Extract the [x, y] coordinate from the center of the cell holding the provided text.  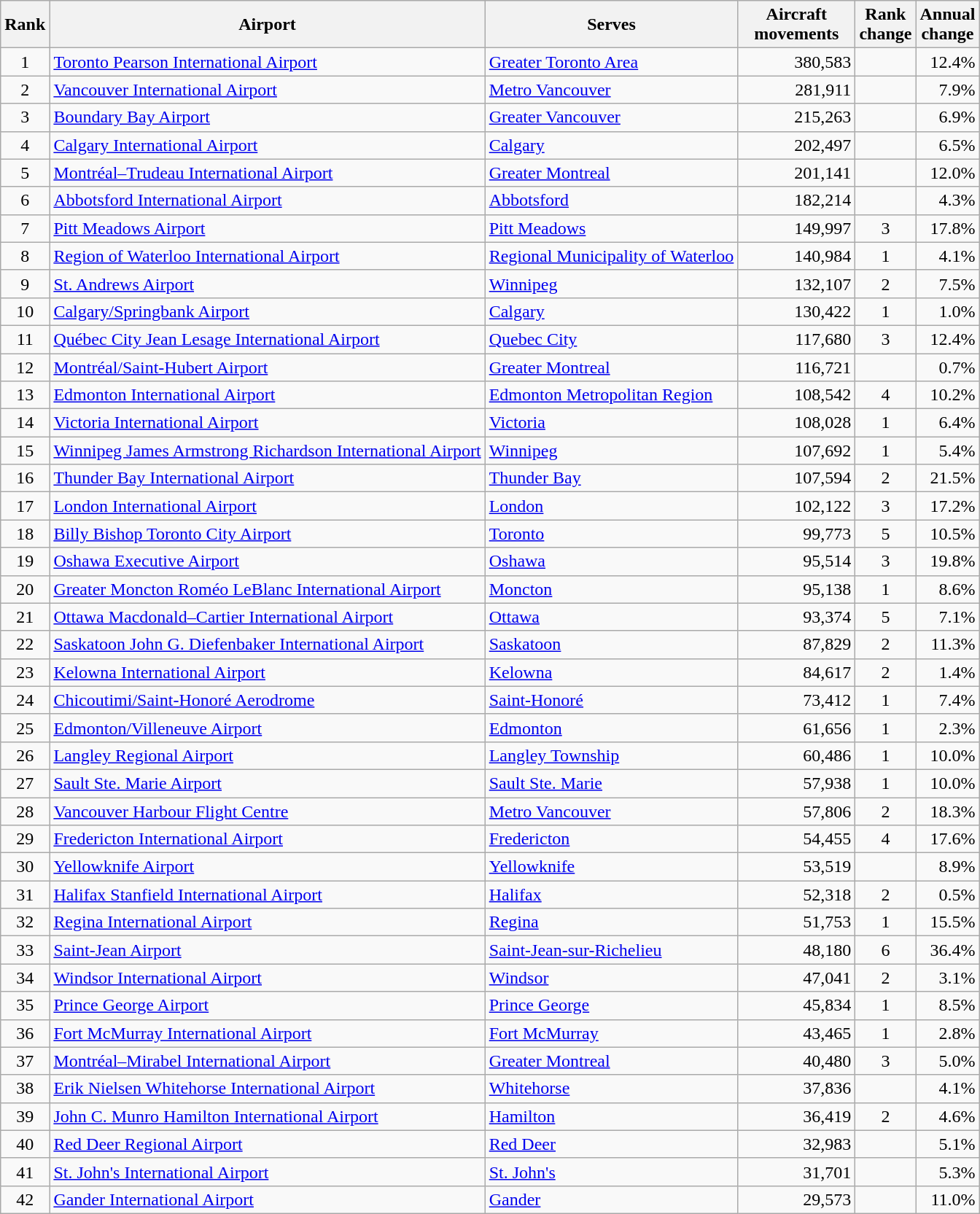
Vancouver International Airport [267, 90]
21.5% [948, 478]
Fort McMurray International Airport [267, 1033]
Oshawa Executive Airport [267, 561]
281,911 [796, 90]
52,318 [796, 895]
Greater Vancouver [611, 117]
107,594 [796, 478]
Greater Toronto Area [611, 62]
Kelowna [611, 672]
36.4% [948, 950]
Airport [267, 25]
17.8% [948, 228]
Toronto Pearson International Airport [267, 62]
Edmonton International Airport [267, 395]
16 [25, 478]
Edmonton/Villeneuve Airport [267, 728]
Abbotsford [611, 201]
380,583 [796, 62]
Rankchange [885, 25]
32,983 [796, 1144]
43,465 [796, 1033]
Aircraftmovements [796, 25]
29,573 [796, 1199]
18 [25, 534]
Hamilton [611, 1116]
Saskatoon [611, 645]
Chicoutimi/Saint-Honoré Aerodrome [267, 700]
Saskatoon John G. Diefenbaker International Airport [267, 645]
57,806 [796, 812]
0.5% [948, 895]
215,263 [796, 117]
53,519 [796, 867]
10.5% [948, 534]
Whitehorse [611, 1089]
38 [25, 1089]
7.4% [948, 700]
Regina International Airport [267, 922]
26 [25, 755]
4.6% [948, 1116]
5.4% [948, 451]
Boundary Bay Airport [267, 117]
11.0% [948, 1199]
7.1% [948, 617]
Abbotsford International Airport [267, 201]
Montréal–Trudeau International Airport [267, 173]
Sault Ste. Marie Airport [267, 783]
Vancouver Harbour Flight Centre [267, 812]
6.9% [948, 117]
London [611, 506]
Yellowknife [611, 867]
8 [25, 256]
37,836 [796, 1089]
17 [25, 506]
Saint-Honoré [611, 700]
51,753 [796, 922]
Red Deer [611, 1144]
St. John's International Airport [267, 1172]
57,938 [796, 783]
Fredericton [611, 839]
107,692 [796, 451]
Calgary/Springbank Airport [267, 311]
149,997 [796, 228]
8.5% [948, 1005]
17.6% [948, 839]
17.2% [948, 506]
Thunder Bay [611, 478]
Oshawa [611, 561]
Greater Moncton Roméo LeBlanc International Airport [267, 589]
Langley Regional Airport [267, 755]
Rank [25, 25]
130,422 [796, 311]
61,656 [796, 728]
Winnipeg James Armstrong Richardson International Airport [267, 451]
9 [25, 284]
34 [25, 978]
10.2% [948, 395]
Serves [611, 25]
116,721 [796, 367]
117,680 [796, 339]
6.5% [948, 145]
Moncton [611, 589]
8.6% [948, 589]
Saint-Jean Airport [267, 950]
12.0% [948, 173]
36 [25, 1033]
84,617 [796, 672]
33 [25, 950]
15 [25, 451]
7.9% [948, 90]
Fredericton International Airport [267, 839]
12 [25, 367]
39 [25, 1116]
7.5% [948, 284]
Kelowna International Airport [267, 672]
202,497 [796, 145]
42 [25, 1199]
Prince George [611, 1005]
21 [25, 617]
Toronto [611, 534]
95,514 [796, 561]
47,041 [796, 978]
2.8% [948, 1033]
Sault Ste. Marie [611, 783]
Ottawa [611, 617]
1.4% [948, 672]
8.9% [948, 867]
Windsor [611, 978]
Fort McMurray [611, 1033]
95,138 [796, 589]
Regional Municipality of Waterloo [611, 256]
30 [25, 867]
60,486 [796, 755]
201,141 [796, 173]
3.1% [948, 978]
Annualchange [948, 25]
14 [25, 423]
Edmonton [611, 728]
132,107 [796, 284]
41 [25, 1172]
Halifax [611, 895]
Victoria International Airport [267, 423]
5.3% [948, 1172]
25 [25, 728]
Prince George Airport [267, 1005]
11.3% [948, 645]
13 [25, 395]
27 [25, 783]
Québec City Jean Lesage International Airport [267, 339]
29 [25, 839]
7 [25, 228]
Langley Township [611, 755]
40,480 [796, 1061]
40 [25, 1144]
Billy Bishop Toronto City Airport [267, 534]
182,214 [796, 201]
Thunder Bay International Airport [267, 478]
John C. Munro Hamilton International Airport [267, 1116]
19 [25, 561]
St. Andrews Airport [267, 284]
Victoria [611, 423]
Gander [611, 1199]
Windsor International Airport [267, 978]
102,122 [796, 506]
19.8% [948, 561]
24 [25, 700]
Halifax Stanfield International Airport [267, 895]
108,542 [796, 395]
Montréal–Mirabel International Airport [267, 1061]
Montréal/Saint-Hubert Airport [267, 367]
99,773 [796, 534]
31 [25, 895]
Red Deer Regional Airport [267, 1144]
31,701 [796, 1172]
15.5% [948, 922]
93,374 [796, 617]
4.3% [948, 201]
Saint-Jean-sur-Richelieu [611, 950]
140,984 [796, 256]
1.0% [948, 311]
Quebec City [611, 339]
11 [25, 339]
20 [25, 589]
Pitt Meadows Airport [267, 228]
45,834 [796, 1005]
2.3% [948, 728]
5.0% [948, 1061]
35 [25, 1005]
18.3% [948, 812]
Yellowknife Airport [267, 867]
5.1% [948, 1144]
28 [25, 812]
36,419 [796, 1116]
54,455 [796, 839]
London International Airport [267, 506]
108,028 [796, 423]
6.4% [948, 423]
Region of Waterloo International Airport [267, 256]
32 [25, 922]
Erik Nielsen Whitehorse International Airport [267, 1089]
Calgary International Airport [267, 145]
0.7% [948, 367]
Edmonton Metropolitan Region [611, 395]
37 [25, 1061]
23 [25, 672]
St. John's [611, 1172]
Gander International Airport [267, 1199]
87,829 [796, 645]
22 [25, 645]
Ottawa Macdonald–Cartier International Airport [267, 617]
Pitt Meadows [611, 228]
Regina [611, 922]
73,412 [796, 700]
48,180 [796, 950]
10 [25, 311]
